Return [x, y] of the center of cell containing provided text 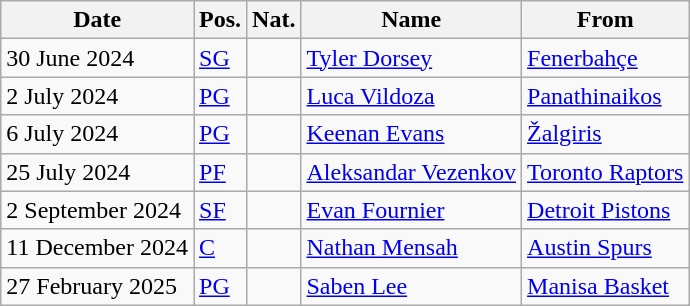
Austin Spurs [606, 248]
Panathinaikos [606, 96]
SF [220, 210]
Detroit Pistons [606, 210]
Tyler Dorsey [412, 58]
Date [98, 20]
Aleksandar Vezenkov [412, 172]
Nathan Mensah [412, 248]
25 July 2024 [98, 172]
27 February 2025 [98, 286]
SG [220, 58]
Toronto Raptors [606, 172]
11 December 2024 [98, 248]
30 June 2024 [98, 58]
Evan Fournier [412, 210]
Luca Vildoza [412, 96]
Saben Lee [412, 286]
Fenerbahçe [606, 58]
Name [412, 20]
Žalgiris [606, 134]
C [220, 248]
PF [220, 172]
Manisa Basket [606, 286]
2 July 2024 [98, 96]
6 July 2024 [98, 134]
Keenan Evans [412, 134]
Nat. [274, 20]
Pos. [220, 20]
2 September 2024 [98, 210]
From [606, 20]
